Provide the (X, Y) coordinate of the cell's center where the given text is located.  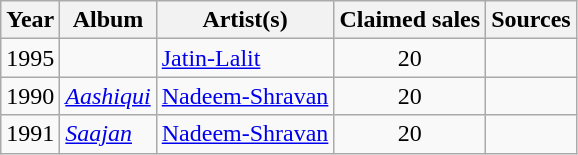
Saajan (108, 134)
1990 (30, 96)
1995 (30, 58)
Artist(s) (245, 20)
Year (30, 20)
Album (108, 20)
Sources (532, 20)
Claimed sales (410, 20)
1991 (30, 134)
Jatin-Lalit (245, 58)
Aashiqui (108, 96)
